Search for the cell housing the specified text and yield its (X, Y) center coordinate. 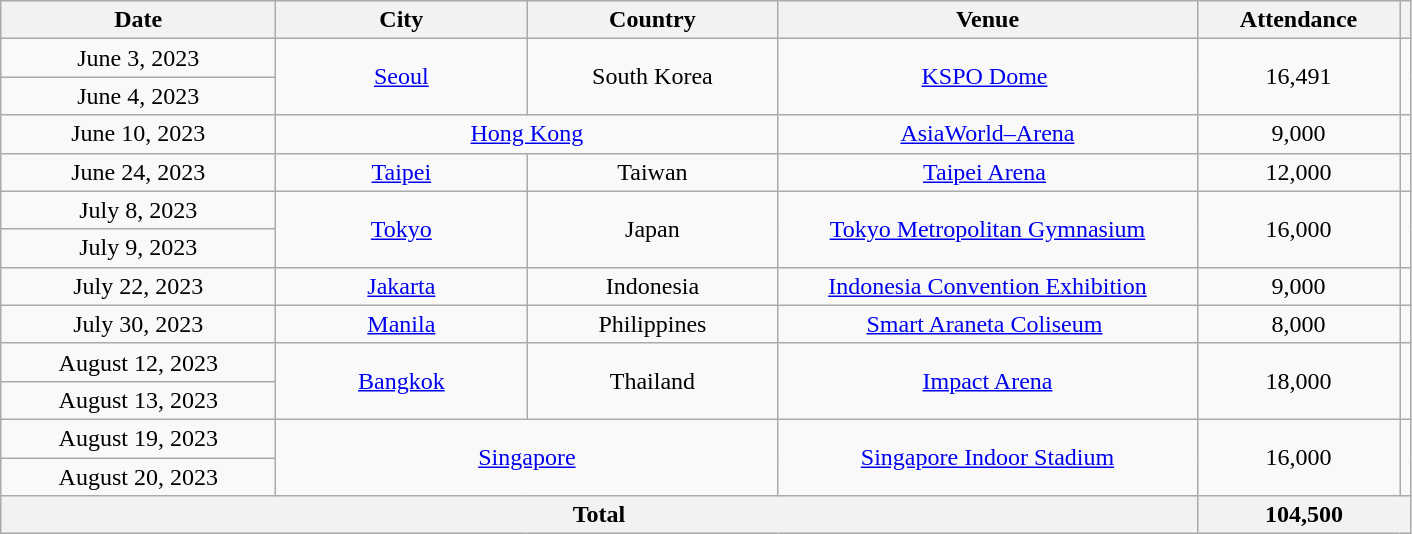
Indonesia (652, 286)
July 30, 2023 (138, 324)
June 24, 2023 (138, 172)
Impact Arena (988, 381)
August 19, 2023 (138, 438)
Indonesia Convention Exhibition (988, 286)
Singapore (527, 457)
Total (599, 515)
Smart Araneta Coliseum (988, 324)
Philippines (652, 324)
Japan (652, 229)
104,500 (1304, 515)
Singapore Indoor Stadium (988, 457)
Thailand (652, 381)
Attendance (1298, 20)
July 9, 2023 (138, 248)
AsiaWorld–Arena (988, 134)
Seoul (402, 77)
Taipei Arena (988, 172)
August 12, 2023 (138, 362)
June 10, 2023 (138, 134)
Jakarta (402, 286)
Date (138, 20)
Country (652, 20)
June 3, 2023 (138, 58)
Venue (988, 20)
8,000 (1298, 324)
Hong Kong (527, 134)
Taiwan (652, 172)
KSPO Dome (988, 77)
South Korea (652, 77)
August 20, 2023 (138, 477)
16,491 (1298, 77)
Tokyo Metropolitan Gymnasium (988, 229)
July 8, 2023 (138, 210)
Tokyo (402, 229)
18,000 (1298, 381)
Manila (402, 324)
City (402, 20)
June 4, 2023 (138, 96)
12,000 (1298, 172)
August 13, 2023 (138, 400)
Taipei (402, 172)
Bangkok (402, 381)
July 22, 2023 (138, 286)
